Return (X, Y) of the center of cell containing provided text 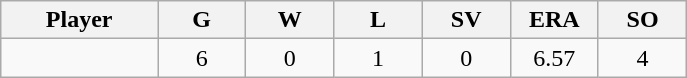
SV (466, 20)
SO (642, 20)
1 (378, 58)
4 (642, 58)
G (202, 20)
6.57 (554, 58)
L (378, 20)
ERA (554, 20)
Player (80, 20)
W (290, 20)
6 (202, 58)
